Identify which cell holds the provided text, then report its (x, y) central coordinate. 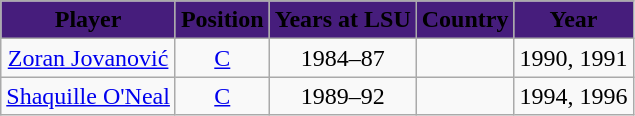
Player (88, 20)
1989–92 (342, 96)
Years at LSU (342, 20)
Shaquille O'Neal (88, 96)
1984–87 (342, 58)
Position (222, 20)
Zoran Jovanović (88, 58)
Year (574, 20)
1994, 1996 (574, 96)
1990, 1991 (574, 58)
Country (465, 20)
